Search for the cell housing the specified text and yield its [X, Y] center coordinate. 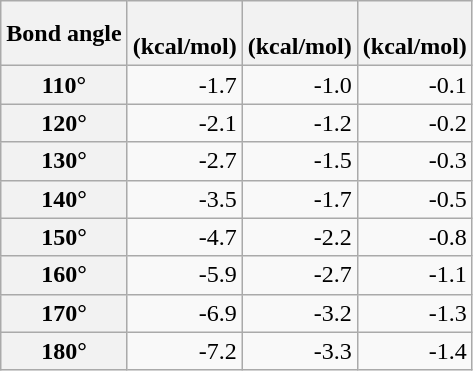
-1.1 [414, 275]
-6.9 [184, 313]
-0.2 [414, 123]
-3.5 [184, 199]
-2.2 [300, 237]
130° [64, 161]
-1.0 [300, 85]
-1.4 [414, 351]
-1.3 [414, 313]
-3.3 [300, 351]
150° [64, 237]
-1.5 [300, 161]
-0.1 [414, 85]
-1.2 [300, 123]
-0.3 [414, 161]
-5.9 [184, 275]
-0.5 [414, 199]
170° [64, 313]
120° [64, 123]
-7.2 [184, 351]
180° [64, 351]
140° [64, 199]
160° [64, 275]
-3.2 [300, 313]
Bond angle [64, 34]
-0.8 [414, 237]
-4.7 [184, 237]
-2.1 [184, 123]
110° [64, 85]
